Capture the cell that displays the provided text and extract its [X, Y] central coordinate. 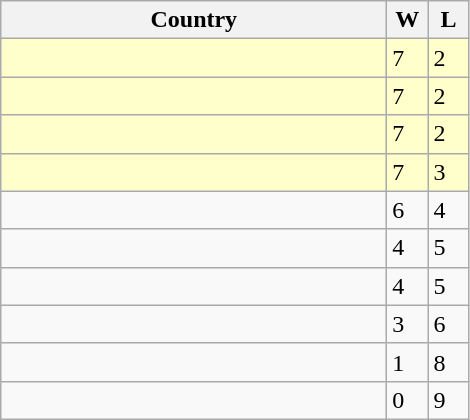
W [408, 20]
9 [448, 400]
1 [408, 362]
L [448, 20]
0 [408, 400]
8 [448, 362]
Country [194, 20]
